Search for the cell housing the specified text and yield its (X, Y) center coordinate. 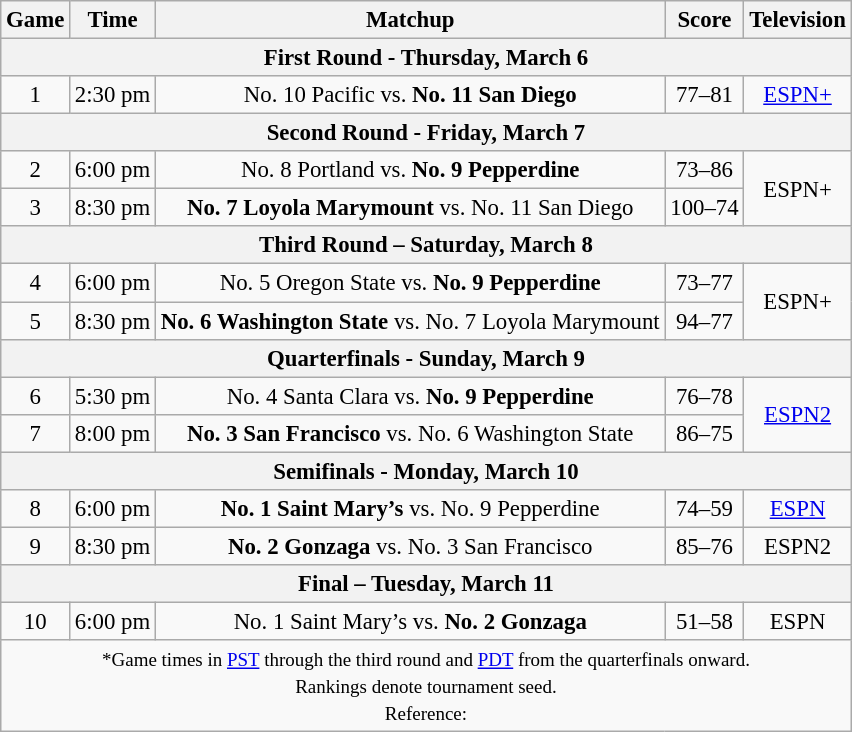
Time (113, 20)
8 (36, 509)
No. 6 Washington State vs. No. 7 Loyola Marymount (410, 321)
94–77 (704, 321)
51–58 (704, 621)
73–86 (704, 170)
Television (798, 20)
First Round - Thursday, March 6 (426, 58)
Game (36, 20)
86–75 (704, 433)
1 (36, 95)
10 (36, 621)
4 (36, 283)
*Game times in PST through the third round and PDT from the quarterfinals onward. Rankings denote tournament seed.Reference: (426, 686)
No. 5 Oregon State vs. No. 9 Pepperdine (410, 283)
8:00 pm (113, 433)
Third Round – Saturday, March 8 (426, 245)
76–78 (704, 396)
No. 3 San Francisco vs. No. 6 Washington State (410, 433)
No. 8 Portland vs. No. 9 Pepperdine (410, 170)
74–59 (704, 509)
9 (36, 546)
No. 1 Saint Mary’s vs. No. 2 Gonzaga (410, 621)
No. 4 Santa Clara vs. No. 9 Pepperdine (410, 396)
Final – Tuesday, March 11 (426, 584)
2 (36, 170)
Score (704, 20)
No. 2 Gonzaga vs. No. 3 San Francisco (410, 546)
3 (36, 208)
No. 7 Loyola Marymount vs. No. 11 San Diego (410, 208)
73–77 (704, 283)
Second Round - Friday, March 7 (426, 133)
7 (36, 433)
No. 1 Saint Mary’s vs. No. 9 Pepperdine (410, 509)
Semifinals - Monday, March 10 (426, 471)
Quarterfinals - Sunday, March 9 (426, 358)
6 (36, 396)
2:30 pm (113, 95)
5:30 pm (113, 396)
77–81 (704, 95)
100–74 (704, 208)
No. 10 Pacific vs. No. 11 San Diego (410, 95)
5 (36, 321)
Matchup (410, 20)
85–76 (704, 546)
